Determine the [x, y] coordinate at the center of the cell enclosing the given text.  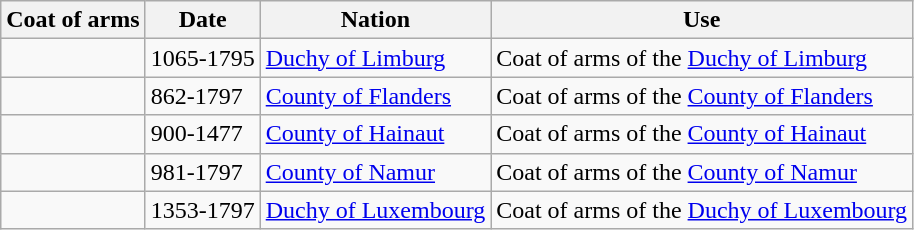
County of Flanders [376, 96]
County of Namur [376, 172]
981-1797 [202, 172]
862-1797 [202, 96]
Date [202, 20]
Coat of arms [73, 20]
1353-1797 [202, 210]
Nation [376, 20]
Duchy of Limburg [376, 58]
Coat of arms of the County of Flanders [702, 96]
Coat of arms of the Duchy of Luxembourg [702, 210]
Coat of arms of the County of Hainaut [702, 134]
Duchy of Luxembourg [376, 210]
County of Hainaut [376, 134]
1065-1795 [202, 58]
Coat of arms of the County of Namur [702, 172]
Use [702, 20]
Coat of arms of the Duchy of Limburg [702, 58]
900-1477 [202, 134]
